Output the (x, y) coordinate of the center of the cell containing the given text.  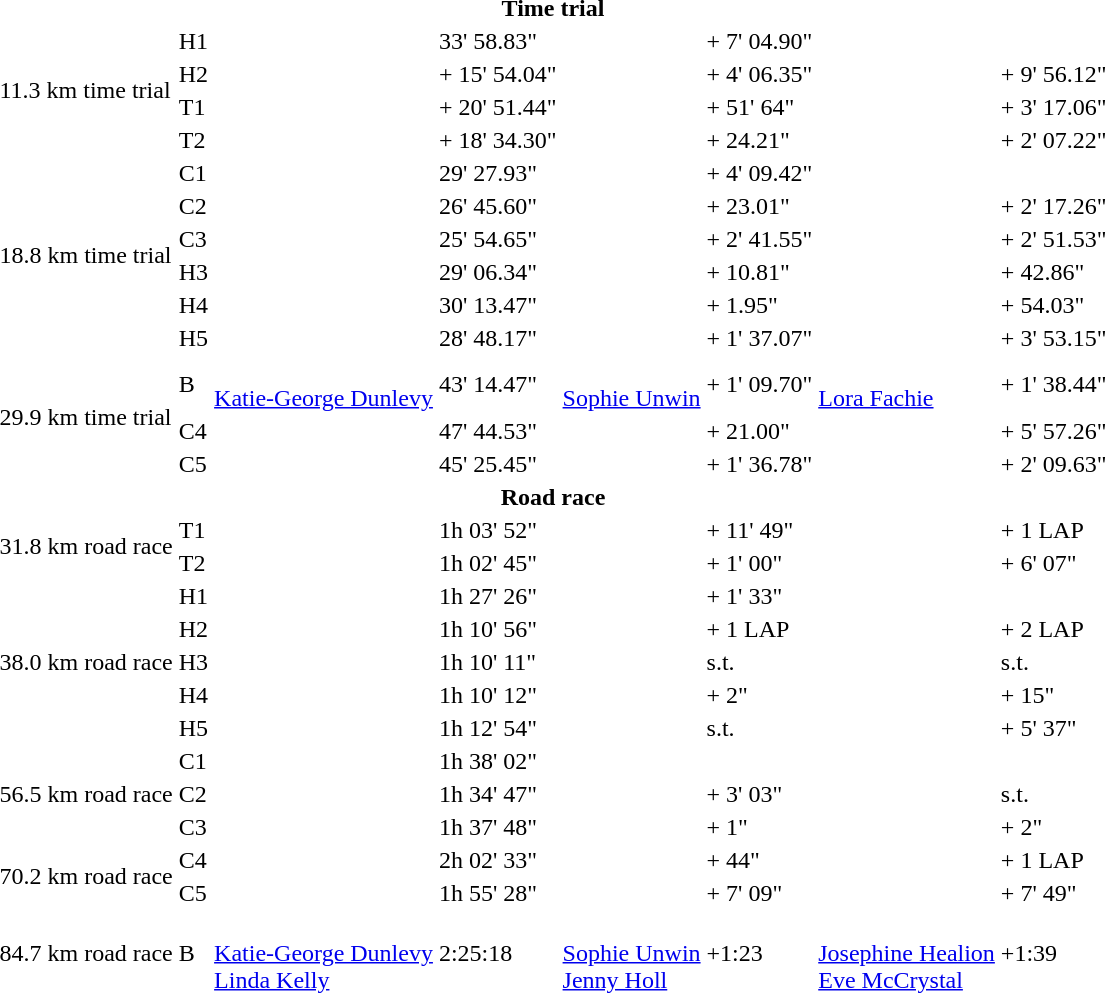
1h 12' 54" (498, 728)
+ 1' 33" (760, 596)
+ 21.00" (760, 431)
28' 48.17" (498, 338)
1h 02' 45" (498, 563)
+ 18' 34.30" (498, 140)
+ 2' 41.55" (760, 239)
+ 1 LAP (760, 629)
29' 06.34" (498, 272)
B (193, 384)
Katie-George Dunlevy (324, 384)
+ 1' 36.78" (760, 464)
+ 10.81" (760, 272)
1h 10' 56" (498, 629)
45' 25.45" (498, 464)
1h 27' 26" (498, 596)
+ 4' 06.35" (760, 74)
+ 20' 51.44" (498, 107)
+ 24.21" (760, 140)
+ 1' 37.07" (760, 338)
30' 13.47" (498, 305)
Sophie Unwin (632, 384)
+ 15' 54.04" (498, 74)
+ 44" (760, 860)
33' 58.83" (498, 41)
+ 11' 49" (760, 530)
Lora Fachie (907, 384)
+ 1' 00" (760, 563)
+ 7' 04.90" (760, 41)
1h 38' 02" (498, 761)
+ 2" (760, 695)
26' 45.60" (498, 206)
+ 51' 64" (760, 107)
29' 27.93" (498, 173)
1h 10' 12" (498, 695)
+ 3' 03" (760, 794)
1h 34' 47" (498, 794)
+ 1" (760, 827)
47' 44.53" (498, 431)
+ 23.01" (760, 206)
25' 54.65" (498, 239)
+ 1' 09.70" (760, 384)
+ 7' 09" (760, 893)
+ 4' 09.42" (760, 173)
1h 55' 28" (498, 893)
43' 14.47" (498, 384)
1h 03' 52" (498, 530)
1h 10' 11" (498, 662)
+ 1.95" (760, 305)
2h 02' 33" (498, 860)
1h 37' 48" (498, 827)
